From the cell containing the given text, extract its center point as [x, y] coordinate. 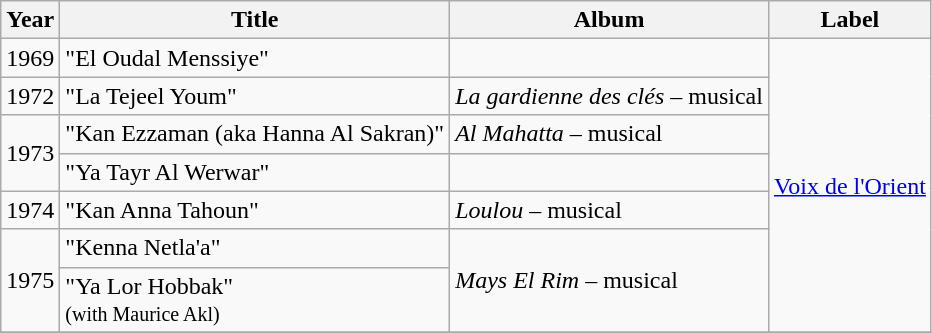
Album [610, 20]
1969 [30, 58]
1972 [30, 96]
Year [30, 20]
1974 [30, 210]
1975 [30, 280]
"Kenna Netla'a" [255, 248]
Title [255, 20]
"Ya Tayr Al Werwar" [255, 172]
"Kan Ezzaman (aka Hanna Al Sakran)" [255, 134]
Al Mahatta – musical [610, 134]
"El Oudal Menssiye" [255, 58]
Loulou – musical [610, 210]
"Kan Anna Tahoun" [255, 210]
"Ya Lor Hobbak"(with Maurice Akl) [255, 300]
1973 [30, 153]
Label [850, 20]
La gardienne des clés – musical [610, 96]
Voix de l'Orient [850, 186]
"La Tejeel Youm" [255, 96]
Mays El Rim – musical [610, 280]
